Return [x, y] of the center of cell containing provided text 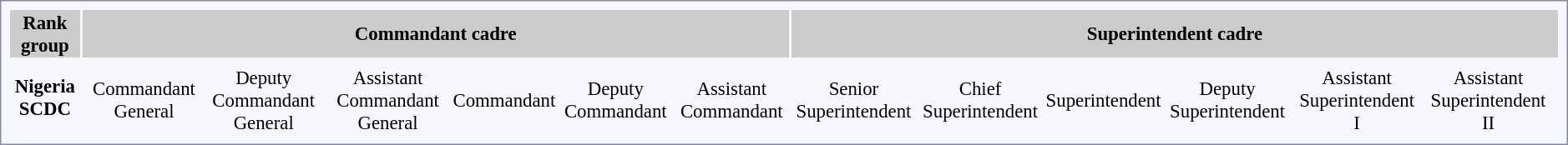
Superintendent [1104, 100]
Assistant Superintendent II [1488, 100]
Deputy Commandant [616, 100]
Deputy Commandant General [264, 100]
Assistant Commandant General [387, 100]
Commandant [504, 100]
Superintendent cadre [1175, 33]
Rank group [45, 33]
Commandant General [144, 100]
Deputy Superintendent [1227, 100]
Assistant Commandant [731, 100]
Chief Superintendent [980, 100]
Commandant cadre [436, 33]
Assistant Superintendent I [1357, 100]
Senior Superintendent [853, 100]
Nigeria SCDC [45, 97]
